For the text-containing cell, return its midpoint in (X, Y) coordinate format. 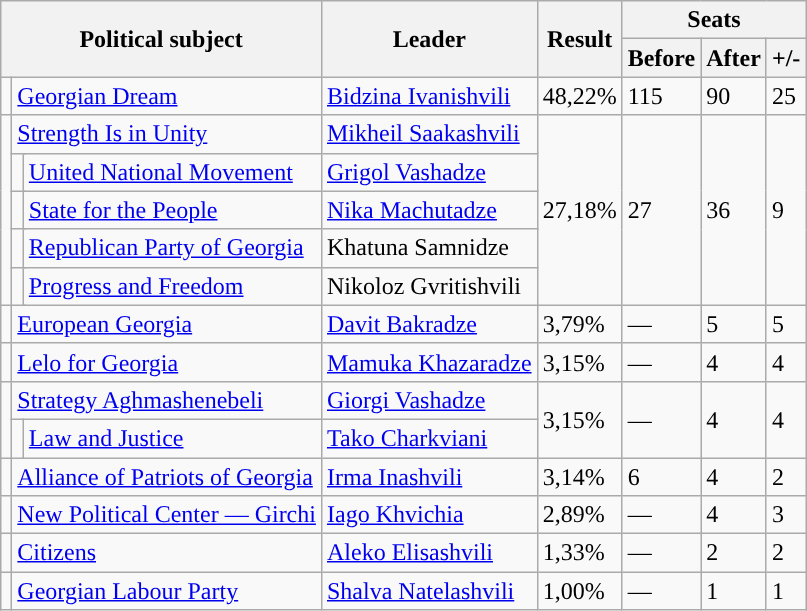
Seats (714, 20)
Mikheil Saakashvili (429, 134)
+/- (786, 58)
New Political Center — Girchi (167, 515)
Shalva Natelashvili (429, 591)
Georgian Dream (167, 96)
State for the People (172, 210)
9 (786, 210)
Davit Bakradze (429, 324)
Before (662, 58)
Tako Charkviani (429, 438)
90 (734, 96)
115 (662, 96)
Giorgi Vashadze (429, 400)
Strength Is in Unity (167, 134)
Alliance of Patriots of Georgia (167, 477)
3 (786, 515)
1,00% (580, 591)
Progress and Freedom (172, 286)
2,89% (580, 515)
Result (580, 39)
3,14% (580, 477)
36 (734, 210)
27 (662, 210)
Khatuna Samnidze (429, 248)
Georgian Labour Party (167, 591)
Iago Khvichia (429, 515)
6 (662, 477)
Leader (429, 39)
Nika Machutadze (429, 210)
Lelo for Georgia (167, 362)
Bidzina Ivanishvili (429, 96)
48,22% (580, 96)
Law and Justice (172, 438)
25 (786, 96)
Irma Inashvili (429, 477)
Nikoloz Gvritishvili (429, 286)
27,18% (580, 210)
Strategy Aghmashenebeli (167, 400)
Citizens (167, 553)
Mamuka Khazaradze (429, 362)
Political subject (162, 39)
European Georgia (167, 324)
After (734, 58)
Grigol Vashadze (429, 172)
3,79% (580, 324)
1,33% (580, 553)
United National Movement (172, 172)
Aleko Elisashvili (429, 553)
Republican Party of Georgia (172, 248)
